Identify which cell holds the provided text, then report its (x, y) central coordinate. 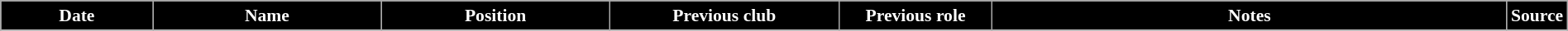
Position (496, 15)
Date (77, 15)
Name (267, 15)
Previous role (915, 15)
Previous club (724, 15)
Source (1537, 15)
Notes (1250, 15)
